Return the [x, y] coordinate for the center point of the cell that contains the specified text.  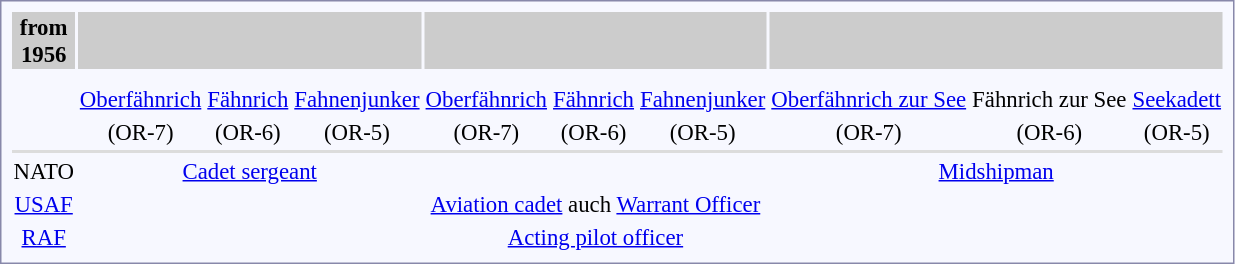
USAF [44, 204]
Aviation cadet auch Warrant Officer [596, 204]
Acting pilot officer [596, 237]
Cadet sergeant [250, 171]
Fähnrich zur See [1050, 99]
Oberfähnrich zur See [869, 99]
Midshipman [996, 171]
NATO [44, 171]
from1956 [44, 40]
Seekadett [1177, 99]
RAF [44, 237]
